Find where the given text appears and provide that cell's center as [x, y] coordinate. 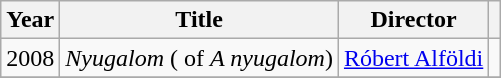
Director [413, 20]
Róbert Alföldi [413, 58]
Title [200, 20]
Nyugalom ( of A nyugalom) [200, 58]
2008 [30, 58]
Year [30, 20]
